Provide the [X, Y] coordinate of the cell's center where the given text is located.  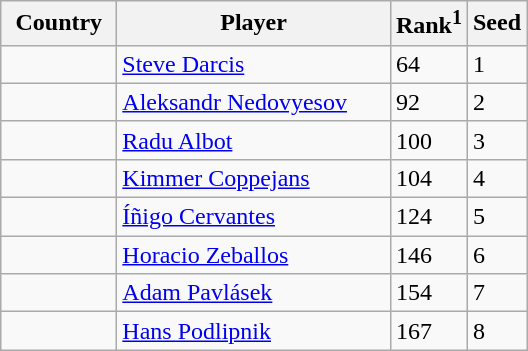
Radu Albot [254, 140]
7 [496, 293]
3 [496, 140]
Horacio Zeballos [254, 255]
Aleksandr Nedovyesov [254, 102]
Íñigo Cervantes [254, 217]
Player [254, 24]
Seed [496, 24]
2 [496, 102]
154 [428, 293]
Kimmer Coppejans [254, 178]
104 [428, 178]
167 [428, 331]
92 [428, 102]
6 [496, 255]
Steve Darcis [254, 64]
64 [428, 64]
Adam Pavlásek [254, 293]
8 [496, 331]
4 [496, 178]
100 [428, 140]
1 [496, 64]
Hans Podlipnik [254, 331]
124 [428, 217]
Country [59, 24]
146 [428, 255]
Rank1 [428, 24]
5 [496, 217]
